For the text-containing cell, return its midpoint in [X, Y] coordinate format. 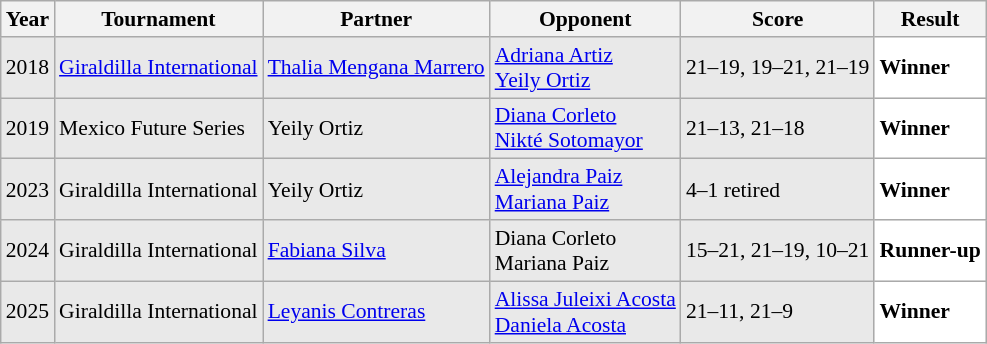
Fabiana Silva [376, 250]
21–13, 21–18 [778, 128]
Year [28, 19]
Opponent [586, 19]
Thalia Mengana Marrero [376, 68]
2025 [28, 312]
Alissa Juleixi Acosta Daniela Acosta [586, 312]
Runner-up [930, 250]
Leyanis Contreras [376, 312]
4–1 retired [778, 190]
Result [930, 19]
2023 [28, 190]
2018 [28, 68]
Adriana Artiz Yeily Ortiz [586, 68]
Partner [376, 19]
2019 [28, 128]
Tournament [158, 19]
Diana Corleto Nikté Sotomayor [586, 128]
21–11, 21–9 [778, 312]
Score [778, 19]
Alejandra Paiz Mariana Paiz [586, 190]
Mexico Future Series [158, 128]
Diana Corleto Mariana Paiz [586, 250]
15–21, 21–19, 10–21 [778, 250]
21–19, 19–21, 21–19 [778, 68]
2024 [28, 250]
